Return the (X, Y) coordinate for the center point of the cell that contains the specified text.  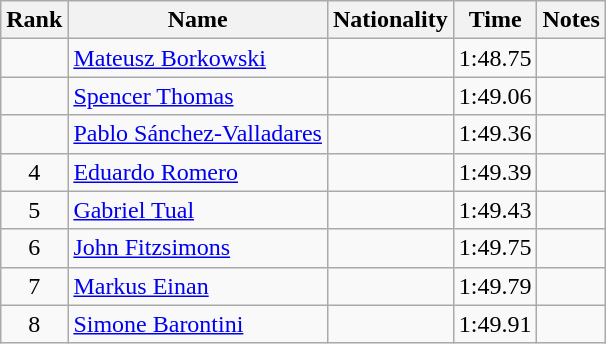
Mateusz Borkowski (198, 58)
1:49.06 (495, 96)
5 (34, 210)
1:49.75 (495, 248)
1:48.75 (495, 58)
Pablo Sánchez-Valladares (198, 134)
8 (34, 324)
1:49.79 (495, 286)
Markus Einan (198, 286)
1:49.43 (495, 210)
Gabriel Tual (198, 210)
1:49.36 (495, 134)
Rank (34, 20)
John Fitzsimons (198, 248)
6 (34, 248)
1:49.91 (495, 324)
Simone Barontini (198, 324)
Name (198, 20)
Nationality (390, 20)
4 (34, 172)
7 (34, 286)
Spencer Thomas (198, 96)
Notes (571, 20)
Eduardo Romero (198, 172)
Time (495, 20)
1:49.39 (495, 172)
